Output the (X, Y) coordinate of the center of the cell containing the given text.  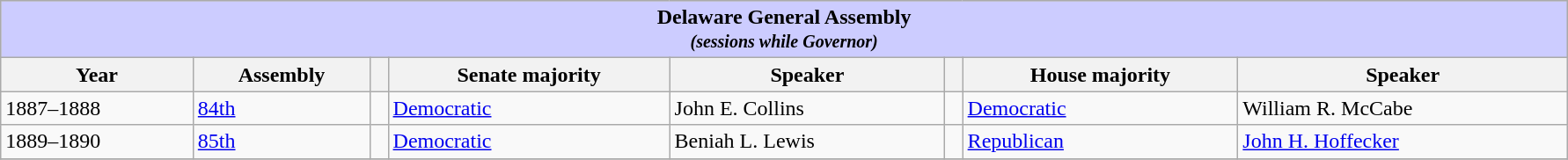
Senate majority (529, 75)
William R. McCabe (1403, 108)
84th (282, 108)
House majority (1100, 75)
Republican (1100, 142)
John H. Hoffecker (1403, 142)
Assembly (282, 75)
1889–1890 (97, 142)
1887–1888 (97, 108)
Delaware General Assembly (sessions while Governor) (785, 30)
Year (97, 75)
Beniah L. Lewis (808, 142)
John E. Collins (808, 108)
85th (282, 142)
